Locate the cell with the specified text and output its (x, y) center coordinate. 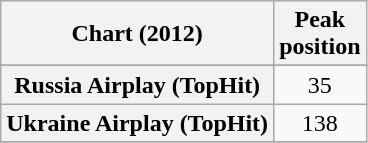
138 (320, 123)
Chart (2012) (138, 34)
Peakposition (320, 34)
35 (320, 85)
Russia Airplay (TopHit) (138, 85)
Ukraine Airplay (TopHit) (138, 123)
